Search for the cell housing the specified text and yield its [x, y] center coordinate. 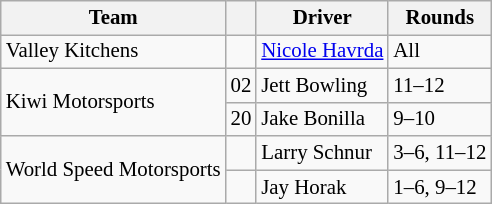
Valley Kitchens [114, 51]
Nicole Havrda [322, 51]
3–6, 11–12 [440, 153]
Jake Bonilla [322, 119]
Rounds [440, 18]
Driver [322, 18]
9–10 [440, 119]
Jett Bowling [322, 85]
Team [114, 18]
All [440, 51]
Jay Horak [322, 187]
Kiwi Motorsports [114, 102]
World Speed Motorsports [114, 170]
11–12 [440, 85]
1–6, 9–12 [440, 187]
Larry Schnur [322, 153]
20 [242, 119]
02 [242, 85]
